Scan for the cell matching the given text and deliver its [X, Y] coordinate at center. 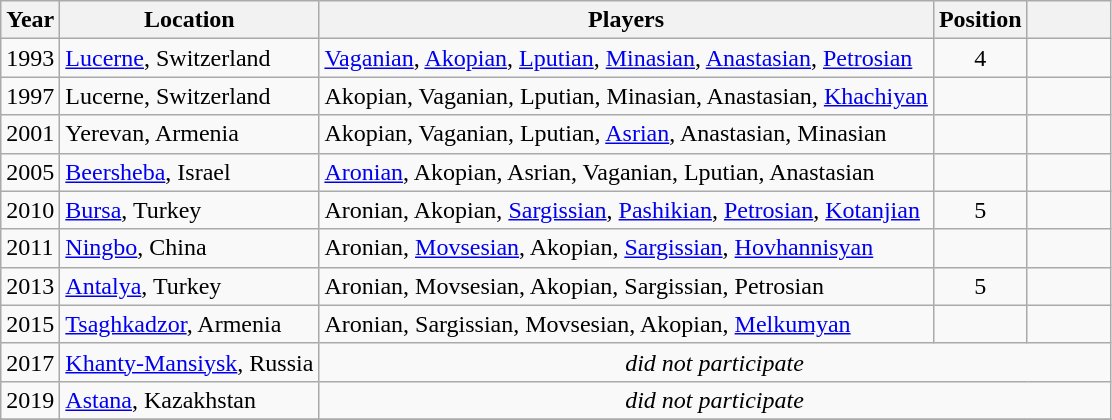
2001 [30, 134]
Yerevan, Armenia [190, 134]
2015 [30, 324]
Position [980, 20]
Aronian, Sargissian, Movsesian, Akopian, Melkumyan [626, 324]
4 [980, 58]
Tsaghkadzor, Armenia [190, 324]
2005 [30, 172]
1993 [30, 58]
Vaganian, Akopian, Lputian, Minasian, Anastasian, Petrosian [626, 58]
Aronian, Movsesian, Akopian, Sargissian, Petrosian [626, 286]
Khanty-Mansiysk, Russia [190, 362]
Antalya, Turkey [190, 286]
Aronian, Akopian, Asrian, Vaganian, Lputian, Anastasian [626, 172]
1997 [30, 96]
2017 [30, 362]
Location [190, 20]
Ningbo, China [190, 248]
Aronian, Akopian, Sargissian, Pashikian, Petrosian, Kotanjian [626, 210]
Astana, Kazakhstan [190, 400]
Beersheba, Israel [190, 172]
Aronian, Movsesian, Akopian, Sargissian, Hovhannisyan [626, 248]
Akopian, Vaganian, Lputian, Asrian, Anastasian, Minasian [626, 134]
2010 [30, 210]
Year [30, 20]
2013 [30, 286]
2019 [30, 400]
Players [626, 20]
2011 [30, 248]
Akopian, Vaganian, Lputian, Minasian, Anastasian, Khachiyan [626, 96]
Bursa, Turkey [190, 210]
